Scan for the cell matching the given text and deliver its [x, y] coordinate at center. 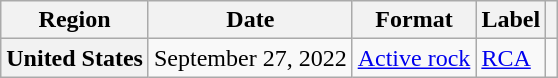
RCA [511, 58]
Active rock [414, 58]
Label [511, 20]
Region [75, 20]
United States [75, 58]
Date [250, 20]
September 27, 2022 [250, 58]
Format [414, 20]
